Extract the (X, Y) coordinate from the center of the cell holding the provided text.  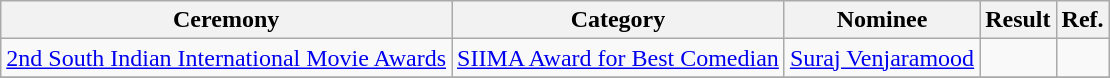
Result (1018, 20)
Category (618, 20)
Ceremony (226, 20)
Ref. (1082, 20)
SIIMA Award for Best Comedian (618, 58)
Nominee (882, 20)
Suraj Venjaramood (882, 58)
2nd South Indian International Movie Awards (226, 58)
